From the cell containing the given text, extract its center point as (x, y) coordinate. 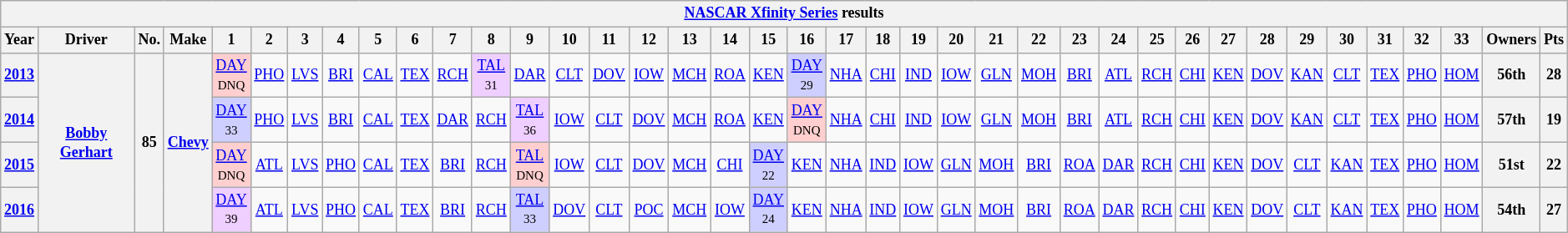
DAY33 (231, 120)
POC (649, 210)
56th (1511, 75)
2016 (20, 210)
No. (149, 40)
20 (956, 40)
16 (807, 40)
7 (453, 40)
17 (846, 40)
30 (1347, 40)
26 (1192, 40)
DAY24 (768, 210)
12 (649, 40)
1 (231, 40)
Owners (1511, 40)
32 (1423, 40)
54th (1511, 210)
18 (883, 40)
DAY39 (231, 210)
5 (377, 40)
Make (188, 40)
Pts (1555, 40)
TAL33 (529, 210)
10 (569, 40)
51st (1511, 165)
TAL36 (529, 120)
13 (690, 40)
DAY22 (768, 165)
11 (609, 40)
Bobby Gerhart (86, 142)
57th (1511, 120)
3 (306, 40)
TALDNQ (529, 165)
DAY29 (807, 75)
14 (730, 40)
Driver (86, 40)
NASCAR Xfinity Series results (784, 13)
21 (997, 40)
85 (149, 142)
2014 (20, 120)
8 (491, 40)
2015 (20, 165)
15 (768, 40)
23 (1079, 40)
25 (1157, 40)
33 (1461, 40)
Year (20, 40)
Chevy (188, 142)
4 (341, 40)
2013 (20, 75)
24 (1119, 40)
29 (1308, 40)
6 (415, 40)
31 (1385, 40)
TAL31 (491, 75)
9 (529, 40)
2 (269, 40)
